Output the [x, y] coordinate of the center of the cell containing the given text.  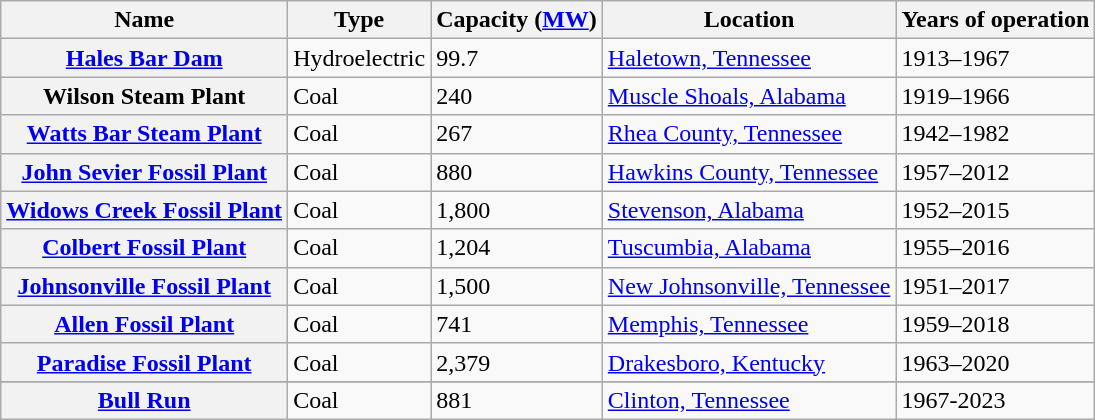
1919–1966 [996, 96]
Capacity (MW) [517, 20]
741 [517, 324]
Watts Bar Steam Plant [144, 134]
1967-2023 [996, 400]
Drakesboro, Kentucky [749, 362]
Wilson Steam Plant [144, 96]
Rhea County, Tennessee [749, 134]
Location [749, 20]
Memphis, Tennessee [749, 324]
Type [360, 20]
Bull Run [144, 400]
881 [517, 400]
1,500 [517, 286]
John Sevier Fossil Plant [144, 172]
1951–2017 [996, 286]
Name [144, 20]
1,800 [517, 210]
Colbert Fossil Plant [144, 248]
1955–2016 [996, 248]
1959–2018 [996, 324]
Years of operation [996, 20]
Tuscumbia, Alabama [749, 248]
Clinton, Tennessee [749, 400]
1,204 [517, 248]
2,379 [517, 362]
880 [517, 172]
267 [517, 134]
1913–1967 [996, 58]
1957–2012 [996, 172]
Haletown, Tennessee [749, 58]
1942–1982 [996, 134]
New Johnsonville, Tennessee [749, 286]
1952–2015 [996, 210]
Widows Creek Fossil Plant [144, 210]
240 [517, 96]
Hawkins County, Tennessee [749, 172]
1963–2020 [996, 362]
Stevenson, Alabama [749, 210]
Johnsonville Fossil Plant [144, 286]
99.7 [517, 58]
Hydroelectric [360, 58]
Allen Fossil Plant [144, 324]
Muscle Shoals, Alabama [749, 96]
Paradise Fossil Plant [144, 362]
Hales Bar Dam [144, 58]
